Capture the cell that displays the provided text and extract its (X, Y) central coordinate. 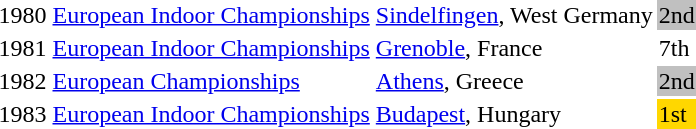
7th (676, 48)
Budapest, Hungary (514, 114)
Athens, Greece (514, 81)
1st (676, 114)
Grenoble, France (514, 48)
European Championships (211, 81)
Sindelfingen, West Germany (514, 15)
